From the cell containing the given text, extract its center point as [X, Y] coordinate. 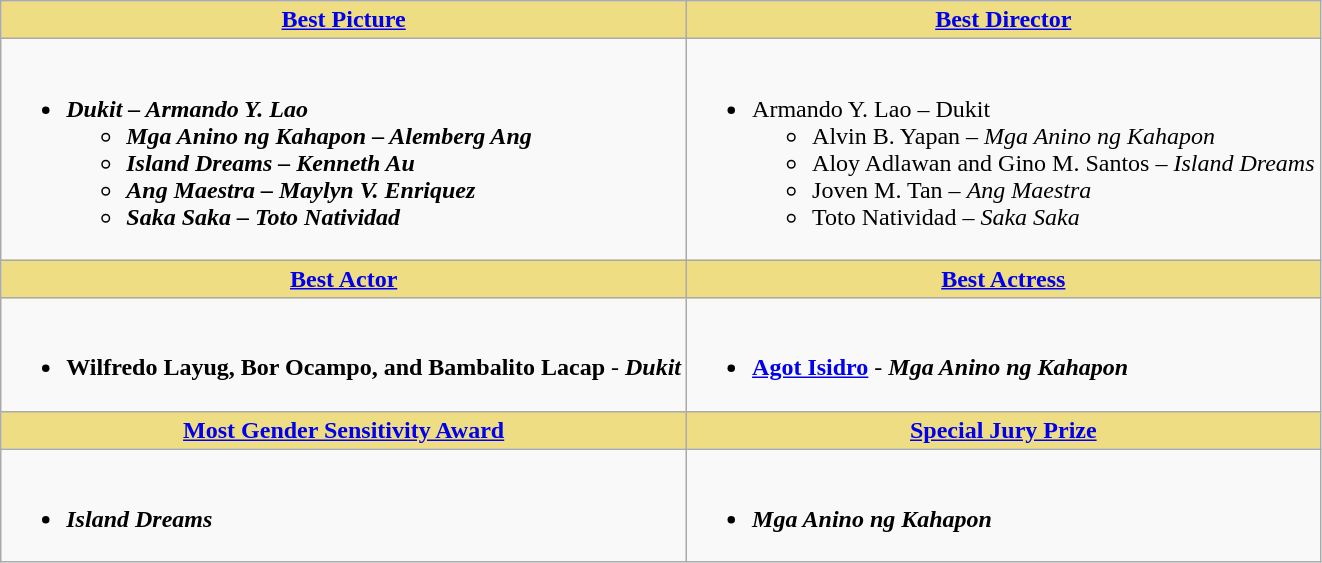
Best Director [1004, 20]
Agot Isidro - Mga Anino ng Kahapon [1004, 354]
Island Dreams [344, 506]
Dukit – Armando Y. LaoMga Anino ng Kahapon – Alemberg AngIsland Dreams – Kenneth AuAng Maestra – Maylyn V. EnriquezSaka Saka – Toto Natividad [344, 150]
Wilfredo Layug, Bor Ocampo, and Bambalito Lacap - Dukit [344, 354]
Mga Anino ng Kahapon [1004, 506]
Best Actor [344, 279]
Special Jury Prize [1004, 430]
Most Gender Sensitivity Award [344, 430]
Best Actress [1004, 279]
Best Picture [344, 20]
